Capture the cell that displays the provided text and extract its [x, y] central coordinate. 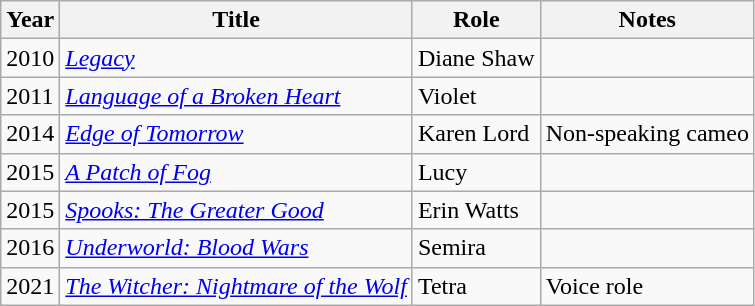
The Witcher: Nightmare of the Wolf [236, 286]
Spooks: The Greater Good [236, 210]
2010 [30, 58]
Edge of Tomorrow [236, 134]
Underworld: Blood Wars [236, 248]
Diane Shaw [476, 58]
Tetra [476, 286]
Lucy [476, 172]
2014 [30, 134]
Notes [647, 20]
Year [30, 20]
Voice role [647, 286]
Erin Watts [476, 210]
Language of a Broken Heart [236, 96]
2021 [30, 286]
Violet [476, 96]
2016 [30, 248]
Karen Lord [476, 134]
Non-speaking cameo [647, 134]
Legacy [236, 58]
Title [236, 20]
Semira [476, 248]
Role [476, 20]
A Patch of Fog [236, 172]
2011 [30, 96]
